Pinpoint the cell where the given text exists, returning its (x, y) midpoint coordinate. 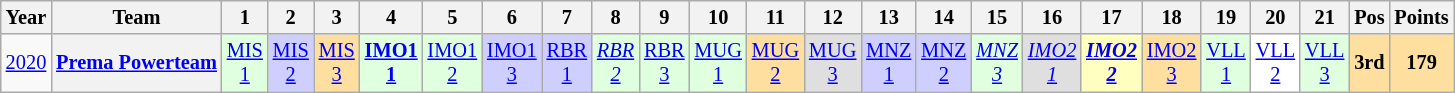
3 (337, 17)
MUG1 (718, 63)
RBR1 (567, 63)
16 (1052, 17)
Points (1422, 17)
2 (291, 17)
8 (616, 17)
RBR3 (664, 63)
MUG2 (776, 63)
IMO21 (1052, 63)
3rd (1369, 63)
MUG3 (832, 63)
VLL1 (1226, 63)
IMO12 (453, 63)
Team (136, 17)
5 (453, 17)
Prema Powerteam (136, 63)
14 (944, 17)
12 (832, 17)
19 (1226, 17)
7 (567, 17)
VLL3 (1324, 63)
MIS2 (291, 63)
MNZ2 (944, 63)
9 (664, 17)
17 (1112, 17)
11 (776, 17)
18 (1172, 17)
20 (1276, 17)
MIS3 (337, 63)
MIS1 (245, 63)
MNZ1 (888, 63)
IMO11 (392, 63)
13 (888, 17)
4 (392, 17)
RBR2 (616, 63)
IMO13 (512, 63)
10 (718, 17)
1 (245, 17)
6 (512, 17)
21 (1324, 17)
15 (997, 17)
IMO23 (1172, 63)
179 (1422, 63)
Year (26, 17)
Pos (1369, 17)
IMO22 (1112, 63)
MNZ3 (997, 63)
VLL2 (1276, 63)
2020 (26, 63)
